Locate the cell with the specified text and output its (X, Y) center coordinate. 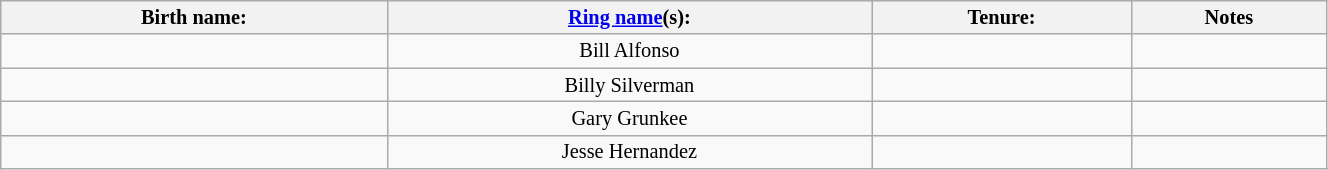
Jesse Hernandez (630, 152)
Notes (1228, 17)
Ring name(s): (630, 17)
Bill Alfonso (630, 51)
Gary Grunkee (630, 118)
Birth name: (194, 17)
Tenure: (1002, 17)
Billy Silverman (630, 85)
